Extract the [X, Y] coordinate from the center of the cell holding the provided text.  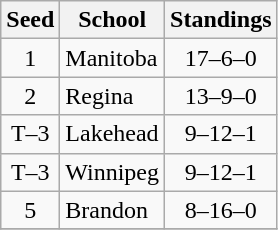
13–9–0 [221, 96]
Lakehead [112, 134]
5 [30, 210]
Seed [30, 20]
2 [30, 96]
Standings [221, 20]
Manitoba [112, 58]
8–16–0 [221, 210]
School [112, 20]
1 [30, 58]
Regina [112, 96]
Winnipeg [112, 172]
Brandon [112, 210]
17–6–0 [221, 58]
